Provide the (X, Y) coordinate of the cell's center where the given text is located.  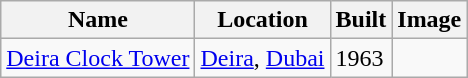
Deira, Dubai (262, 58)
Location (262, 20)
Deira Clock Tower (98, 58)
1963 (361, 58)
Built (361, 20)
Image (430, 20)
Name (98, 20)
